Locate the cell with the specified text and output its (X, Y) center coordinate. 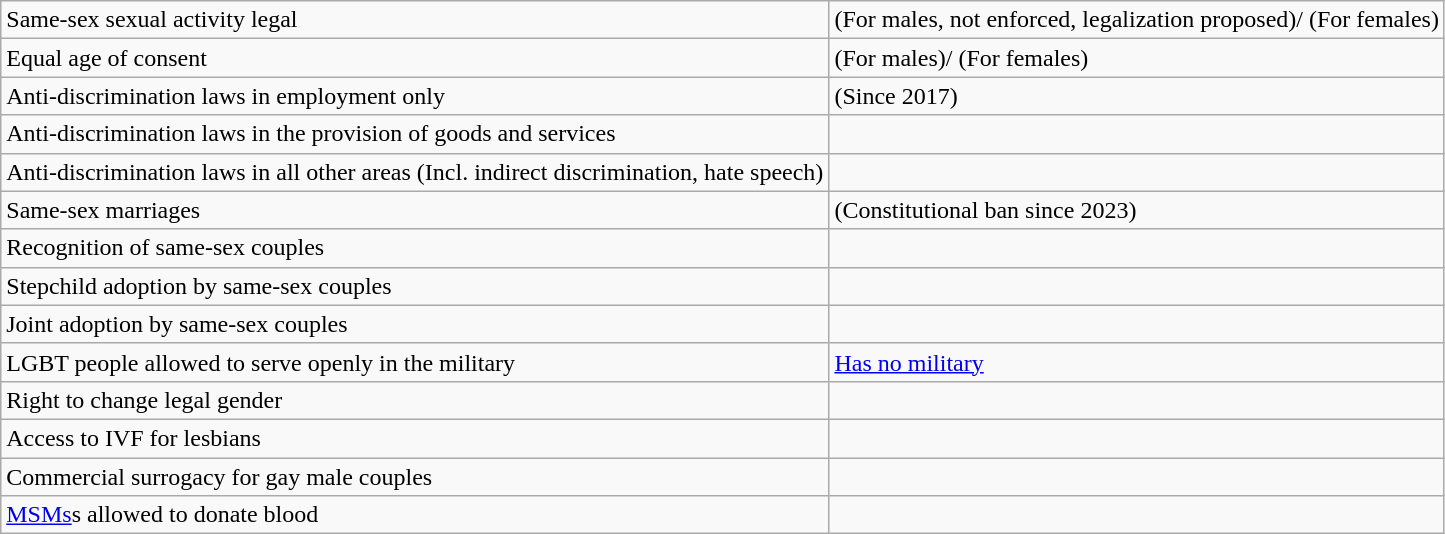
Has no military (1137, 362)
Equal age of consent (415, 58)
MSMss allowed to donate blood (415, 515)
Stepchild adoption by same-sex couples (415, 286)
Anti-discrimination laws in employment only (415, 96)
Access to IVF for lesbians (415, 438)
Right to change legal gender (415, 400)
(Since 2017) (1137, 96)
Anti-discrimination laws in the provision of goods and services (415, 134)
Anti-discrimination laws in all other areas (Incl. indirect discrimination, hate speech) (415, 172)
(For males)/ (For females) (1137, 58)
Commercial surrogacy for gay male couples (415, 477)
Same-sex sexual activity legal (415, 20)
(For males, not enforced, legalization proposed)/ (For females) (1137, 20)
Recognition of same-sex couples (415, 248)
Same-sex marriages (415, 210)
Joint adoption by same-sex couples (415, 324)
LGBT people allowed to serve openly in the military (415, 362)
(Constitutional ban since 2023) (1137, 210)
